Extract the (x, y) coordinate from the center of the cell holding the provided text.  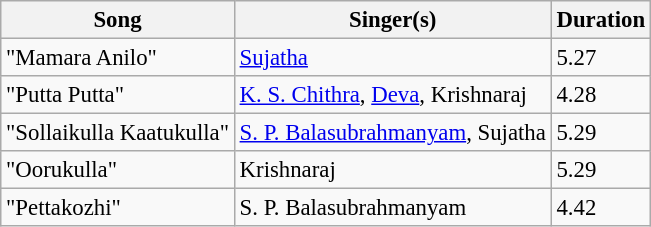
Duration (600, 20)
Singer(s) (392, 20)
S. P. Balasubrahmanyam (392, 208)
K. S. Chithra, Deva, Krishnaraj (392, 95)
5.27 (600, 58)
"Mamara Anilo" (118, 58)
"Sollaikulla Kaatukulla" (118, 133)
Song (118, 20)
S. P. Balasubrahmanyam, Sujatha (392, 133)
"Oorukulla" (118, 170)
Krishnaraj (392, 170)
4.28 (600, 95)
"Pettakozhi" (118, 208)
"Putta Putta" (118, 95)
Sujatha (392, 58)
4.42 (600, 208)
